Determine the (X, Y) coordinate at the center of the cell enclosing the given text.  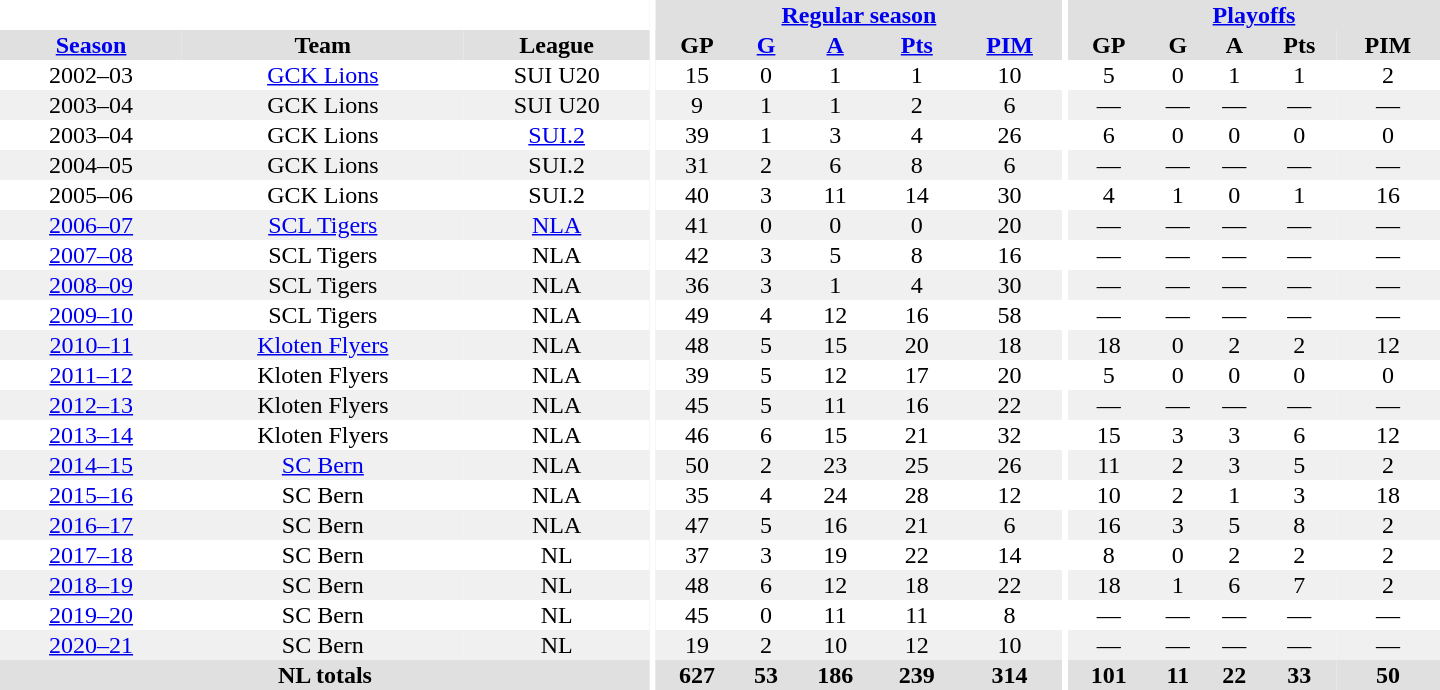
58 (1010, 315)
31 (697, 165)
2004–05 (91, 165)
37 (697, 555)
36 (697, 285)
33 (1300, 675)
7 (1300, 585)
2017–18 (91, 555)
42 (697, 255)
40 (697, 195)
186 (835, 675)
2016–17 (91, 525)
24 (835, 495)
314 (1010, 675)
17 (917, 375)
2020–21 (91, 645)
2015–16 (91, 495)
49 (697, 315)
Team (322, 45)
25 (917, 465)
101 (1109, 675)
2018–19 (91, 585)
46 (697, 435)
Playoffs (1254, 15)
239 (917, 675)
35 (697, 495)
53 (766, 675)
2002–03 (91, 75)
Regular season (858, 15)
2019–20 (91, 615)
2011–12 (91, 375)
2005–06 (91, 195)
2008–09 (91, 285)
41 (697, 225)
2014–15 (91, 465)
28 (917, 495)
627 (697, 675)
9 (697, 105)
23 (835, 465)
2010–11 (91, 345)
47 (697, 525)
2012–13 (91, 405)
League (556, 45)
2006–07 (91, 225)
2013–14 (91, 435)
NL totals (325, 675)
2009–10 (91, 315)
32 (1010, 435)
Season (91, 45)
2007–08 (91, 255)
